Find where the given text appears and provide that cell's center as [x, y] coordinate. 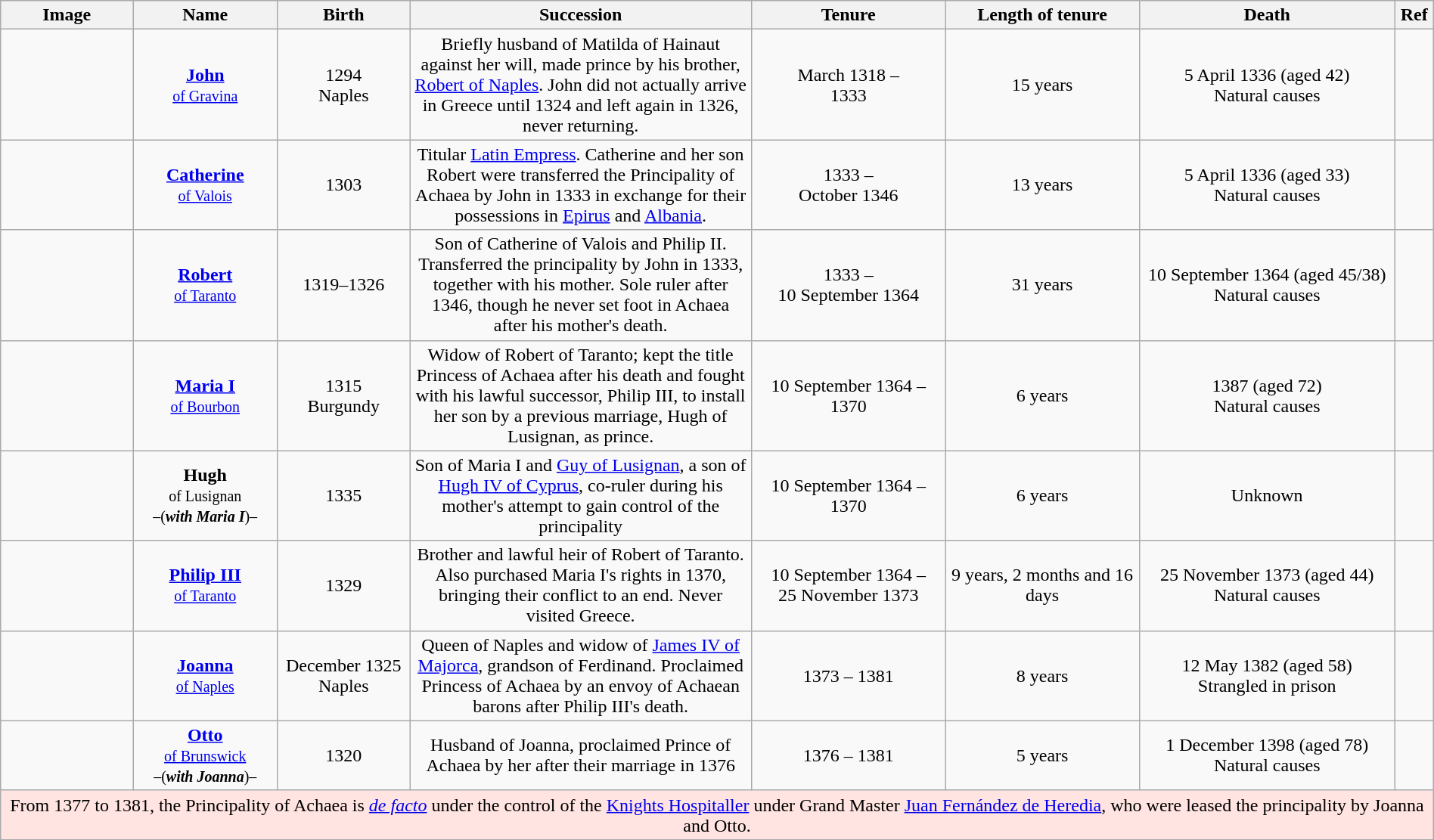
Joannaof Naples [206, 676]
Johnof Gravina [206, 85]
1329 [343, 585]
5 April 1336 (aged 42)Natural causes [1267, 85]
10 September 1364 (aged 45/38)Natural causes [1267, 285]
December 1325Naples [343, 676]
Maria Iof Bourbon [206, 395]
31 years [1042, 285]
13 years [1042, 184]
Hughof Lusignan–(with Maria I)– [206, 496]
1387 (aged 72)Natural causes [1267, 395]
10 September 1364 –25 November 1373 [849, 585]
Name [206, 15]
Tenure [849, 15]
Death [1267, 15]
Length of tenure [1042, 15]
Unknown [1267, 496]
Ref [1414, 15]
8 years [1042, 676]
12 May 1382 (aged 58)Strangled in prison [1267, 676]
1333 –10 September 1364 [849, 285]
25 November 1373 (aged 44)Natural causes [1267, 585]
Succession [581, 15]
1294Naples [343, 85]
1303 [343, 184]
1333 –October 1346 [849, 184]
Ottoof Brunswick–(with Joanna)– [206, 755]
1335 [343, 496]
Brother and lawful heir of Robert of Taranto. Also purchased Maria I's rights in 1370, bringing their conflict to an end. Never visited Greece. [581, 585]
1376 – 1381 [849, 755]
5 years [1042, 755]
Birth [343, 15]
1315Burgundy [343, 395]
5 April 1336 (aged 33)Natural causes [1267, 184]
1319–1326 [343, 285]
15 years [1042, 85]
1 December 1398 (aged 78)Natural causes [1267, 755]
Philip IIIof Taranto [206, 585]
9 years, 2 months and 16 days [1042, 585]
Catherineof Valois [206, 184]
1320 [343, 755]
1373 – 1381 [849, 676]
Husband of Joanna, proclaimed Prince of Achaea by her after their marriage in 1376 [581, 755]
March 1318 –1333 [849, 85]
Image [67, 15]
Son of Maria I and Guy of Lusignan, a son of Hugh IV of Cyprus, co-ruler during his mother's attempt to gain control of the principality [581, 496]
Robertof Taranto [206, 285]
